Output the [X, Y] coordinate of the center of the cell containing the given text.  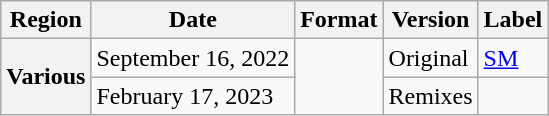
Label [513, 20]
Various [46, 77]
Date [193, 20]
Remixes [430, 96]
September 16, 2022 [193, 58]
SM [513, 58]
Format [339, 20]
Original [430, 58]
Region [46, 20]
February 17, 2023 [193, 96]
Version [430, 20]
